Locate the cell with the specified text and output its [x, y] center coordinate. 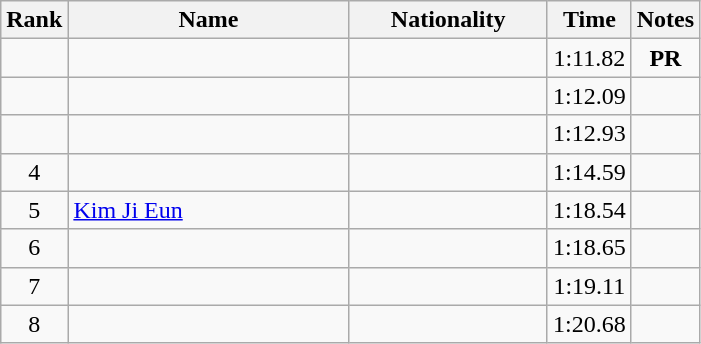
1:19.11 [589, 286]
Name [208, 20]
Time [589, 20]
PR [665, 58]
5 [34, 210]
Notes [665, 20]
1:14.59 [589, 172]
Kim Ji Eun [208, 210]
7 [34, 286]
1:18.65 [589, 248]
1:20.68 [589, 324]
1:11.82 [589, 58]
6 [34, 248]
1:12.93 [589, 134]
1:18.54 [589, 210]
8 [34, 324]
Nationality [448, 20]
4 [34, 172]
Rank [34, 20]
1:12.09 [589, 96]
